Identify which cell holds the provided text, then report its [X, Y] central coordinate. 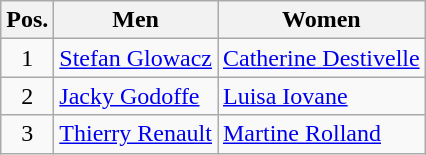
1 [28, 58]
Thierry Renault [136, 134]
Men [136, 20]
Pos. [28, 20]
3 [28, 134]
Luisa Iovane [322, 96]
Catherine Destivelle [322, 58]
Jacky Godoffe [136, 96]
Stefan Glowacz [136, 58]
Women [322, 20]
Martine Rolland [322, 134]
2 [28, 96]
